Find where the given text appears and provide that cell's center as (x, y) coordinate. 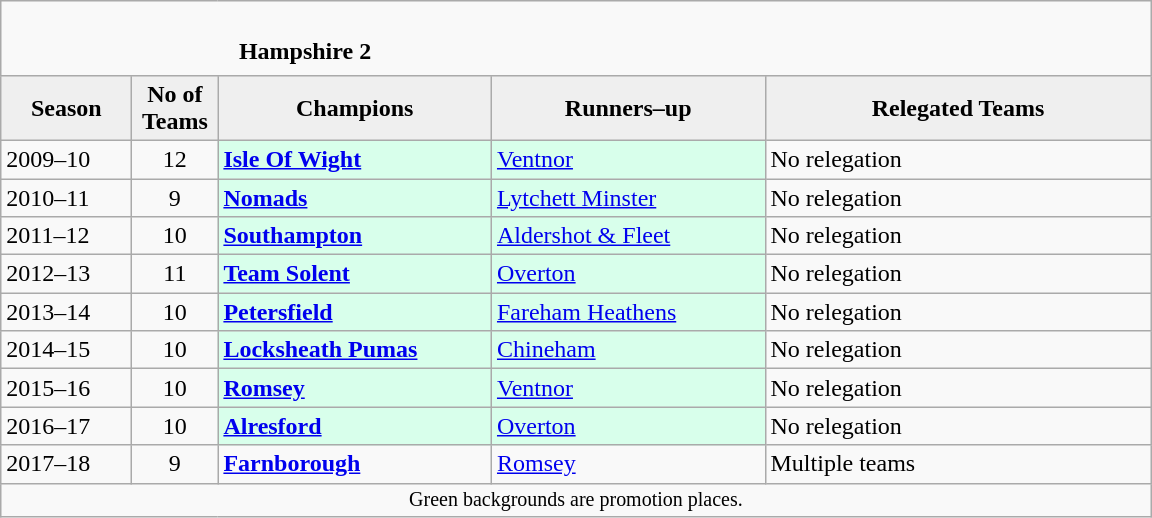
2009–10 (66, 159)
Farnborough (355, 464)
No of Teams (175, 108)
Relegated Teams (958, 108)
12 (175, 159)
Isle Of Wight (355, 159)
2013–14 (66, 312)
Champions (355, 108)
2010–11 (66, 197)
Chineham (628, 350)
Team Solent (355, 274)
Petersfield (355, 312)
2011–12 (66, 236)
Alresford (355, 426)
Green backgrounds are promotion places. (576, 500)
2017–18 (66, 464)
2015–16 (66, 388)
2012–13 (66, 274)
Lytchett Minster (628, 197)
2014–15 (66, 350)
Aldershot & Fleet (628, 236)
Nomads (355, 197)
Fareham Heathens (628, 312)
2016–17 (66, 426)
Locksheath Pumas (355, 350)
11 (175, 274)
Southampton (355, 236)
Season (66, 108)
Runners–up (628, 108)
Multiple teams (958, 464)
